For the text-containing cell, return its midpoint in [X, Y] coordinate format. 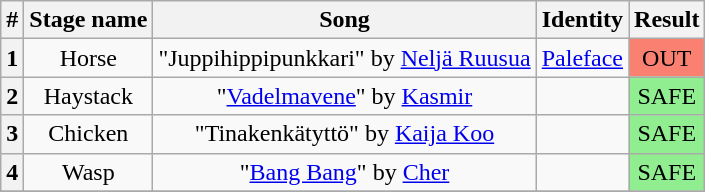
Song [344, 20]
Stage name [88, 20]
Horse [88, 58]
OUT [667, 58]
"Bang Bang" by Cher [344, 172]
2 [12, 96]
Chicken [88, 134]
"Juppihippipunkkari" by Neljä Ruusua [344, 58]
Identity [582, 20]
4 [12, 172]
"Tinakenkätyttö" by Kaija Koo [344, 134]
Paleface [582, 58]
1 [12, 58]
3 [12, 134]
"Vadelmavene" by Kasmir [344, 96]
Result [667, 20]
# [12, 20]
Wasp [88, 172]
Haystack [88, 96]
